From the cell containing the given text, extract its center point as [X, Y] coordinate. 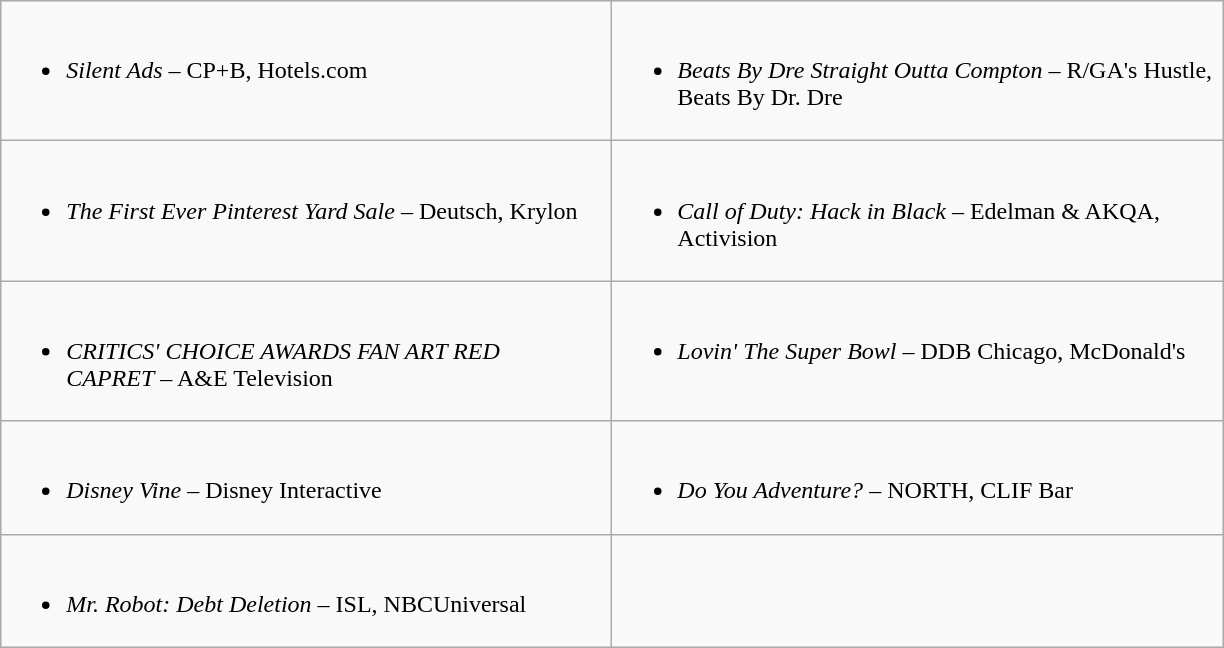
Beats By Dre Straight Outta Compton – R/GA's Hustle, Beats By Dr. Dre [918, 71]
The First Ever Pinterest Yard Sale – Deutsch, Krylon [306, 211]
Mr. Robot: Debt Deletion – ISL, NBCUniversal [306, 590]
Lovin' The Super Bowl – DDB Chicago, McDonald's [918, 351]
Do You Adventure? – NORTH, CLIF Bar [918, 478]
Disney Vine – Disney Interactive [306, 478]
CRITICS' CHOICE AWARDS FAN ART RED CAPRET – A&E Television [306, 351]
Call of Duty: Hack in Black – Edelman & AKQA, Activision [918, 211]
Silent Ads – CP+B, Hotels.com [306, 71]
